For the text-containing cell, return its midpoint in (X, Y) coordinate format. 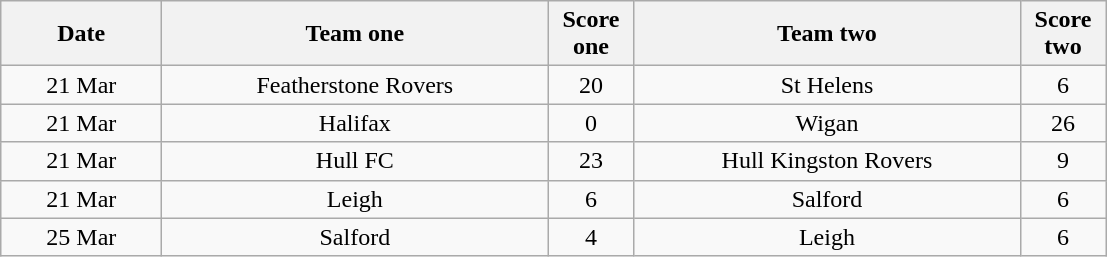
25 Mar (82, 237)
Hull Kingston Rovers (827, 161)
23 (591, 161)
0 (591, 123)
Wigan (827, 123)
Featherstone Rovers (355, 85)
26 (1063, 123)
St Helens (827, 85)
9 (1063, 161)
20 (591, 85)
Score two (1063, 34)
Hull FC (355, 161)
Halifax (355, 123)
Team two (827, 34)
4 (591, 237)
Team one (355, 34)
Score one (591, 34)
Date (82, 34)
